Extract the [x, y] coordinate from the center of the cell holding the provided text.  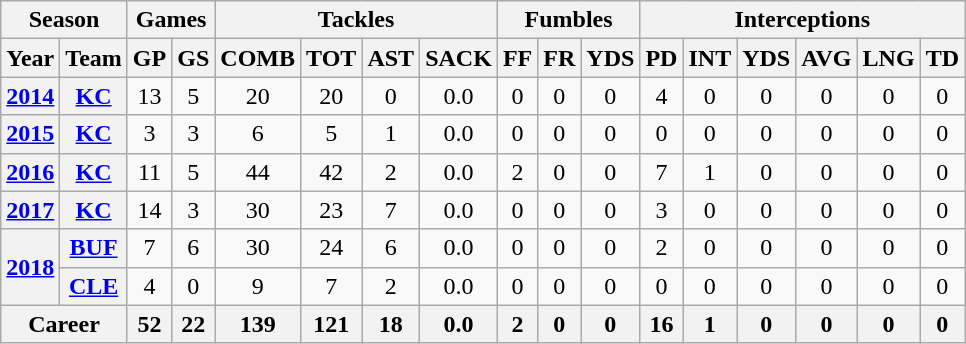
22 [194, 324]
2016 [30, 172]
Fumbles [568, 20]
GS [194, 58]
18 [391, 324]
23 [332, 210]
INT [710, 58]
Team [94, 58]
Year [30, 58]
Interceptions [802, 20]
AVG [826, 58]
2018 [30, 267]
TOT [332, 58]
2014 [30, 96]
SACK [459, 58]
Season [64, 20]
13 [149, 96]
PD [662, 58]
24 [332, 248]
14 [149, 210]
Games [170, 20]
FR [560, 58]
Tackles [356, 20]
44 [258, 172]
LNG [888, 58]
42 [332, 172]
COMB [258, 58]
BUF [94, 248]
52 [149, 324]
CLE [94, 286]
AST [391, 58]
FF [517, 58]
16 [662, 324]
Career [64, 324]
9 [258, 286]
2017 [30, 210]
2015 [30, 134]
TD [942, 58]
11 [149, 172]
139 [258, 324]
121 [332, 324]
GP [149, 58]
